From the cell containing the given text, extract its center point as [x, y] coordinate. 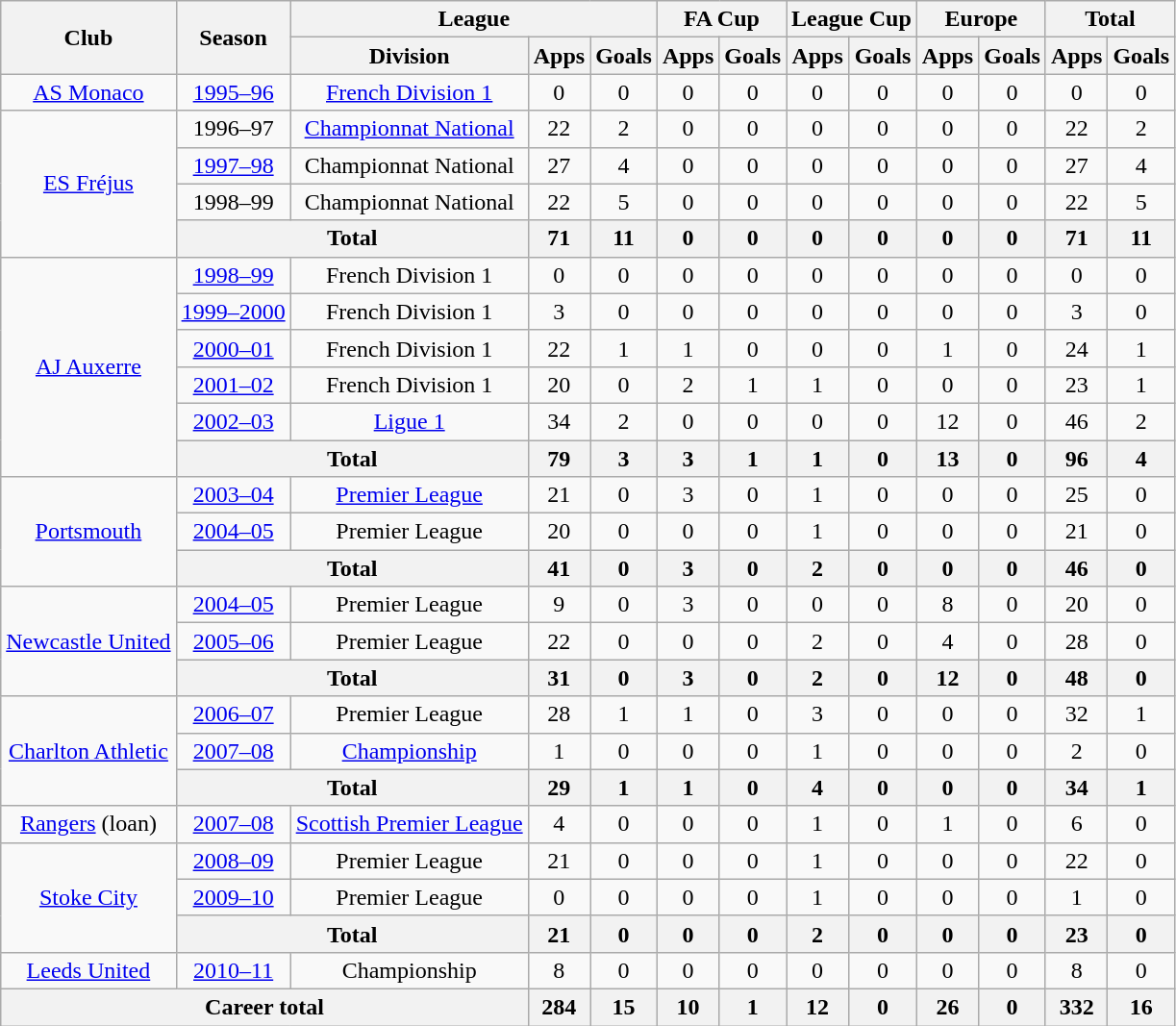
284 [559, 1007]
48 [1076, 678]
79 [559, 459]
10 [688, 1007]
29 [559, 788]
26 [947, 1007]
41 [559, 568]
Ligue 1 [410, 421]
16 [1141, 1007]
Club [88, 38]
Leeds United [88, 970]
League [473, 19]
1997–98 [233, 165]
Career total [264, 1007]
Season [233, 38]
AS Monaco [88, 92]
Scottish Premier League [410, 824]
Rangers (loan) [88, 824]
2000–01 [233, 348]
2002–03 [233, 421]
24 [1076, 348]
ES Fréjus [88, 184]
Newcastle United [88, 641]
League Cup [852, 19]
1999–2000 [233, 312]
Stoke City [88, 897]
2001–02 [233, 385]
25 [1076, 495]
FA Cup [721, 19]
332 [1076, 1007]
32 [1076, 714]
9 [559, 605]
2006–07 [233, 714]
1996–97 [233, 129]
Portsmouth [88, 532]
2010–11 [233, 970]
13 [947, 459]
2009–10 [233, 897]
96 [1076, 459]
2003–04 [233, 495]
Charlton Athletic [88, 751]
2008–09 [233, 861]
AJ Auxerre [88, 366]
Europe [981, 19]
31 [559, 678]
15 [624, 1007]
1995–96 [233, 92]
Division [410, 56]
6 [1076, 824]
2005–06 [233, 641]
